Determine the (x, y) coordinate at the center of the cell enclosing the given text.  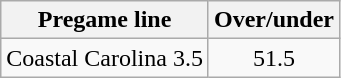
51.5 (274, 58)
Coastal Carolina 3.5 (105, 58)
Over/under (274, 20)
Pregame line (105, 20)
